Return (X, Y) of the center of cell containing provided text 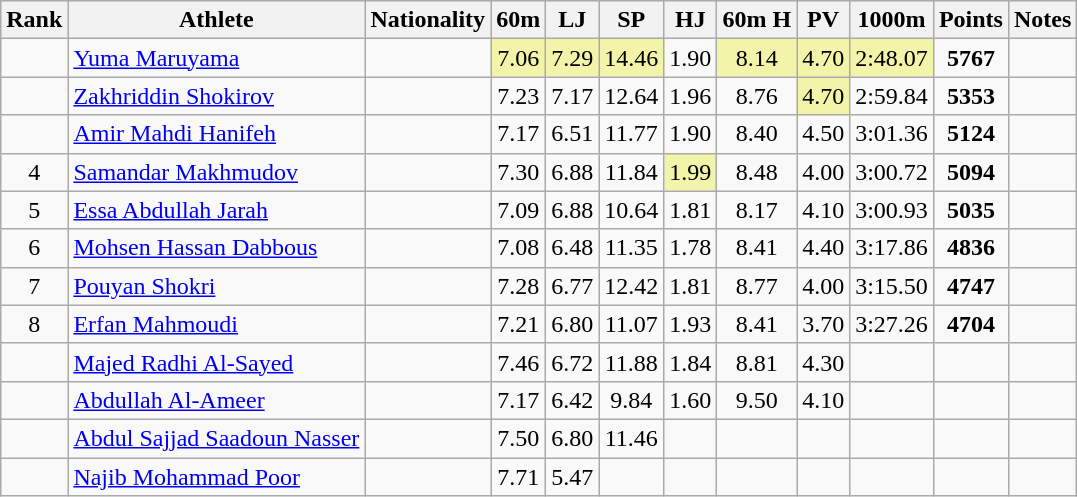
6.51 (572, 134)
11.46 (632, 438)
10.64 (632, 210)
Erfan Mahmoudi (216, 324)
1.96 (690, 96)
1.84 (690, 362)
LJ (572, 20)
4836 (970, 248)
Yuma Maruyama (216, 58)
7 (34, 286)
Pouyan Shokri (216, 286)
12.42 (632, 286)
11.07 (632, 324)
6 (34, 248)
11.35 (632, 248)
SP (632, 20)
Notes (1042, 20)
5 (34, 210)
3:00.93 (892, 210)
4 (34, 172)
4.40 (824, 248)
8.76 (757, 96)
60m H (757, 20)
60m (518, 20)
9.84 (632, 400)
7.50 (518, 438)
9.50 (757, 400)
4747 (970, 286)
1.93 (690, 324)
3:15.50 (892, 286)
3:01.36 (892, 134)
3:17.86 (892, 248)
1.78 (690, 248)
HJ (690, 20)
Mohsen Hassan Dabbous (216, 248)
7.08 (518, 248)
1.99 (690, 172)
7.28 (518, 286)
Zakhriddin Shokirov (216, 96)
7.71 (518, 477)
4704 (970, 324)
7.30 (518, 172)
5124 (970, 134)
14.46 (632, 58)
5.47 (572, 477)
7.09 (518, 210)
Abdullah Al-Ameer (216, 400)
Abdul Sajjad Saadoun Nasser (216, 438)
8.17 (757, 210)
5353 (970, 96)
5767 (970, 58)
12.64 (632, 96)
7.46 (518, 362)
8 (34, 324)
6.72 (572, 362)
7.23 (518, 96)
6.42 (572, 400)
7.06 (518, 58)
5035 (970, 210)
2:48.07 (892, 58)
4.50 (824, 134)
Rank (34, 20)
3:27.26 (892, 324)
6.48 (572, 248)
1.60 (690, 400)
Nationality (428, 20)
1000m (892, 20)
3:00.72 (892, 172)
5094 (970, 172)
8.48 (757, 172)
4.30 (824, 362)
Najib Mohammad Poor (216, 477)
6.77 (572, 286)
7.29 (572, 58)
11.88 (632, 362)
3.70 (824, 324)
8.40 (757, 134)
8.77 (757, 286)
Samandar Makhmudov (216, 172)
11.77 (632, 134)
8.14 (757, 58)
2:59.84 (892, 96)
Points (970, 20)
8.81 (757, 362)
PV (824, 20)
Amir Mahdi Hanifeh (216, 134)
Athlete (216, 20)
7.21 (518, 324)
11.84 (632, 172)
Majed Radhi Al-Sayed (216, 362)
Essa Abdullah Jarah (216, 210)
